Search for the cell housing the specified text and yield its [x, y] center coordinate. 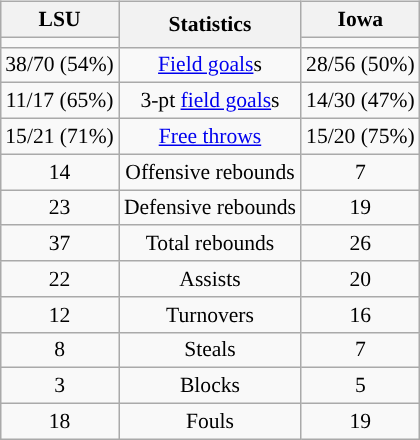
Field goalss [210, 65]
8 [60, 350]
20 [360, 279]
Assists [210, 279]
Total rebounds [210, 243]
Steals [210, 350]
28/56 (50%) [360, 65]
Offensive rebounds [210, 172]
Turnovers [210, 314]
3 [60, 386]
22 [60, 279]
14 [60, 172]
Defensive rebounds [210, 208]
Statistics [210, 24]
26 [360, 243]
15/21 (71%) [60, 136]
12 [60, 314]
Free throws [210, 136]
37 [60, 243]
Fouls [210, 421]
18 [60, 421]
14/30 (47%) [360, 101]
3-pt field goalss [210, 101]
11/17 (65%) [60, 101]
Blocks [210, 386]
16 [360, 314]
23 [60, 208]
Iowa [360, 19]
38/70 (54%) [60, 65]
5 [360, 386]
LSU [60, 19]
15/20 (75%) [360, 136]
